Return the [x, y] coordinate for the center point of the cell that contains the specified text.  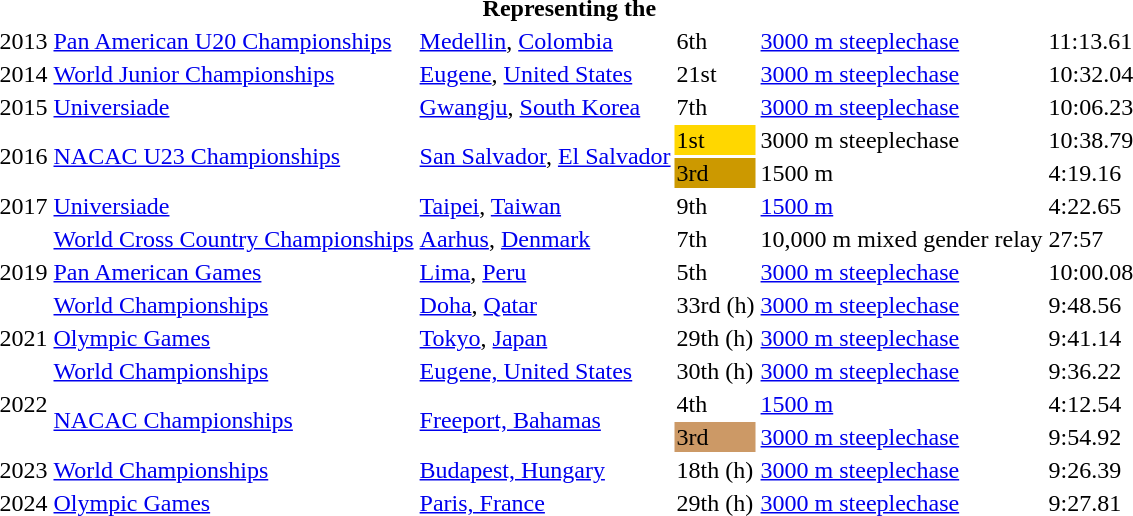
Pan American Games [234, 272]
21st [716, 74]
Medellin, Colombia [545, 41]
Tokyo, Japan [545, 338]
10,000 m mixed gender relay [902, 239]
Gwangju, South Korea [545, 107]
Budapest, Hungary [545, 470]
NACAC U23 Championships [234, 156]
Lima, Peru [545, 272]
Taipei, Taiwan [545, 206]
30th (h) [716, 371]
Aarhus, Denmark [545, 239]
18th (h) [716, 470]
World Cross Country Championships [234, 239]
4th [716, 404]
6th [716, 41]
NACAC Championships [234, 420]
1st [716, 140]
33rd (h) [716, 305]
Doha, Qatar [545, 305]
Pan American U20 Championships [234, 41]
5th [716, 272]
San Salvador, El Salvador [545, 156]
9th [716, 206]
World Junior Championships [234, 74]
29th (h) [716, 338]
Freeport, Bahamas [545, 420]
Olympic Games [234, 338]
